Provide the [X, Y] coordinate of the cell's center where the given text is located.  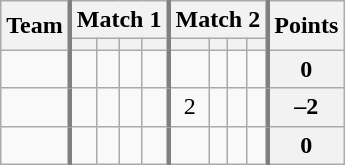
Team [36, 26]
2 [188, 107]
Points [306, 26]
Match 2 [218, 20]
Match 1 [120, 20]
–2 [306, 107]
